Scan for the cell matching the given text and deliver its [X, Y] coordinate at center. 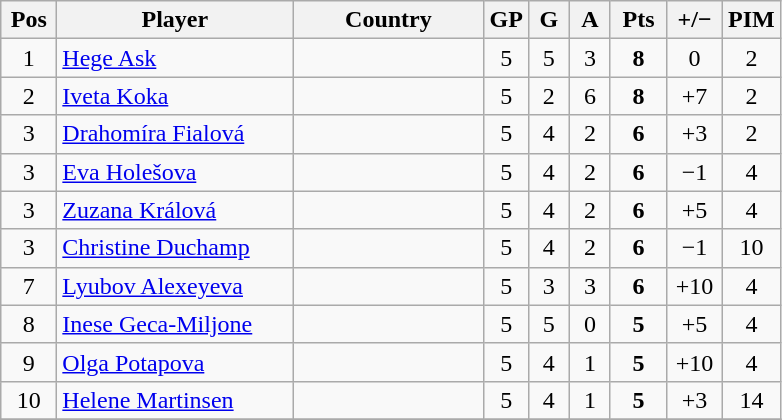
Inese Geca-Miljone [175, 324]
Olga Potapova [175, 362]
Pos [29, 20]
Pts [638, 20]
G [548, 20]
+7 [695, 96]
9 [29, 362]
PIM [752, 20]
Eva Holešova [175, 172]
GP [506, 20]
Hege Ask [175, 58]
Christine Duchamp [175, 248]
Helene Martinsen [175, 400]
Country [388, 20]
Player [175, 20]
+/− [695, 20]
Iveta Koka [175, 96]
Lyubov Alexeyeva [175, 286]
Drahomíra Fialová [175, 134]
7 [29, 286]
A [590, 20]
Zuzana Králová [175, 210]
14 [752, 400]
